Return the [X, Y] coordinate for the center point of the cell that contains the specified text.  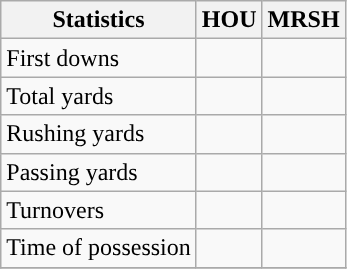
HOU [229, 20]
First downs [99, 58]
Total yards [99, 96]
Rushing yards [99, 134]
Time of possession [99, 248]
Passing yards [99, 172]
Statistics [99, 20]
MRSH [304, 20]
Turnovers [99, 210]
